Return (x, y) of the center of cell containing provided text 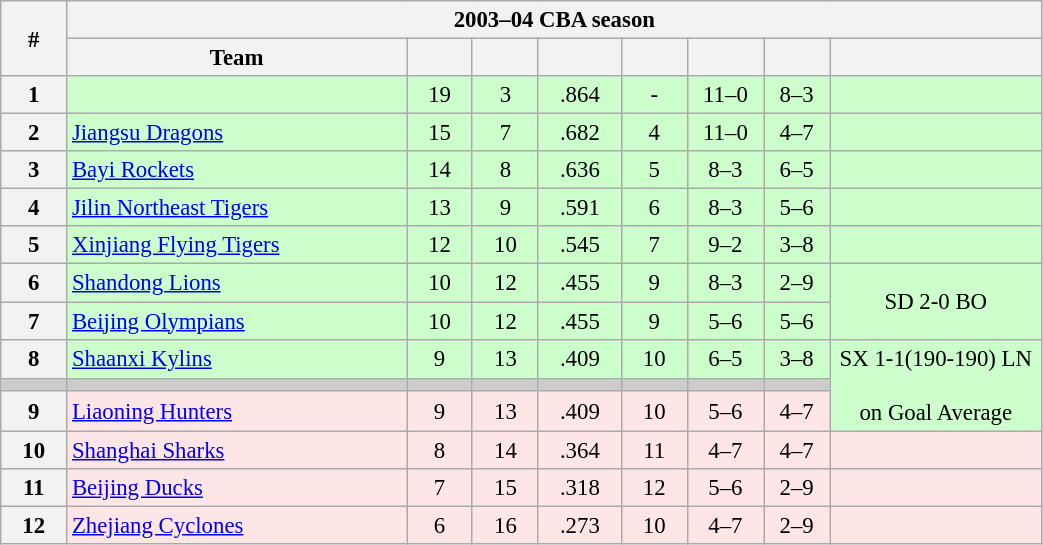
16 (505, 525)
.364 (580, 450)
1 (34, 95)
2 (34, 133)
.318 (580, 487)
SX 1-1(190-190) LNon Goal Average (936, 385)
Xinjiang Flying Tigers (237, 245)
9–2 (725, 245)
.591 (580, 208)
Jiangsu Dragons (237, 133)
Zhejiang Cyclones (237, 525)
# (34, 38)
.636 (580, 170)
19 (440, 95)
Shandong Lions (237, 283)
Beijing Ducks (237, 487)
2003–04 CBA season (554, 20)
Bayi Rockets (237, 170)
.682 (580, 133)
Beijing Olympians (237, 321)
.273 (580, 525)
- (654, 95)
SD 2-0 BO (936, 302)
Shaanxi Kylins (237, 359)
Jilin Northeast Tigers (237, 208)
Team (237, 58)
Shanghai Sharks (237, 450)
.545 (580, 245)
.864 (580, 95)
Liaoning Hunters (237, 411)
